Return [X, Y] of the center of cell containing provided text 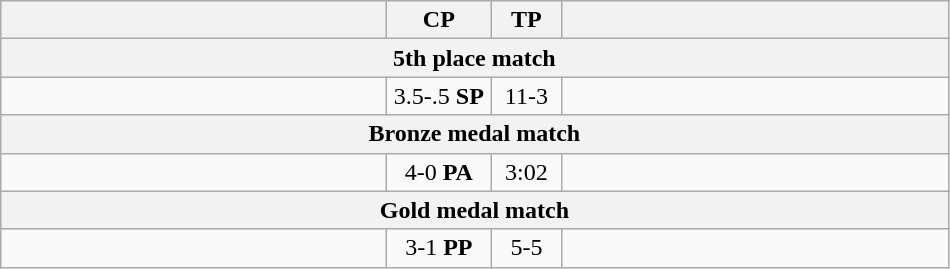
TP [526, 20]
11-3 [526, 96]
4-0 PA [439, 172]
3-1 PP [439, 248]
CP [439, 20]
5-5 [526, 248]
3:02 [526, 172]
3.5-.5 SP [439, 96]
Bronze medal match [474, 134]
5th place match [474, 58]
Gold medal match [474, 210]
